Output the [X, Y] coordinate of the center of the cell containing the given text.  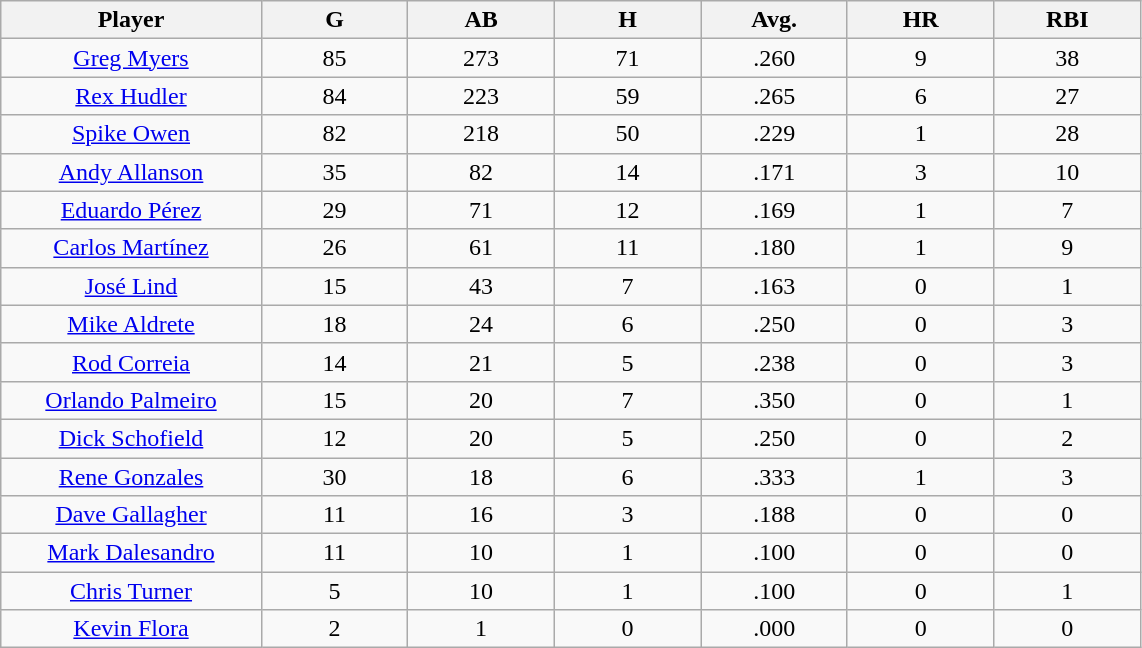
Carlos Martínez [132, 248]
Kevin Flora [132, 629]
24 [482, 324]
59 [628, 96]
Greg Myers [132, 58]
G [334, 20]
Dick Schofield [132, 438]
28 [1068, 134]
84 [334, 96]
50 [628, 134]
35 [334, 172]
29 [334, 210]
.171 [774, 172]
Player [132, 20]
223 [482, 96]
43 [482, 286]
38 [1068, 58]
218 [482, 134]
27 [1068, 96]
Dave Gallagher [132, 515]
Avg. [774, 20]
Eduardo Pérez [132, 210]
.238 [774, 362]
RBI [1068, 20]
.000 [774, 629]
26 [334, 248]
.169 [774, 210]
Orlando Palmeiro [132, 400]
Mark Dalesandro [132, 553]
85 [334, 58]
H [628, 20]
.260 [774, 58]
Rex Hudler [132, 96]
Andy Allanson [132, 172]
273 [482, 58]
16 [482, 515]
61 [482, 248]
Rod Correia [132, 362]
Chris Turner [132, 591]
José Lind [132, 286]
.350 [774, 400]
HR [920, 20]
.188 [774, 515]
Spike Owen [132, 134]
Mike Aldrete [132, 324]
.163 [774, 286]
.333 [774, 477]
.180 [774, 248]
AB [482, 20]
21 [482, 362]
.265 [774, 96]
Rene Gonzales [132, 477]
.229 [774, 134]
30 [334, 477]
